Scan for the cell matching the given text and deliver its [x, y] coordinate at center. 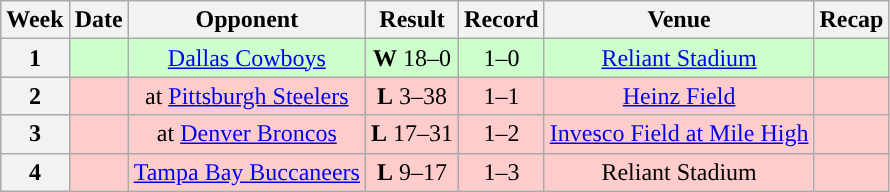
Tampa Bay Buccaneers [246, 172]
2 [35, 96]
Opponent [246, 20]
3 [35, 134]
L 9–17 [412, 172]
Venue [679, 20]
Week [35, 20]
Record [502, 20]
1 [35, 58]
4 [35, 172]
1–3 [502, 172]
W 18–0 [412, 58]
Result [412, 20]
1–0 [502, 58]
Dallas Cowboys [246, 58]
at Pittsburgh Steelers [246, 96]
L 17–31 [412, 134]
Recap [852, 20]
1–1 [502, 96]
L 3–38 [412, 96]
Date [98, 20]
Heinz Field [679, 96]
at Denver Broncos [246, 134]
1–2 [502, 134]
Invesco Field at Mile High [679, 134]
